Extract the [X, Y] coordinate from the center of the cell holding the provided text.  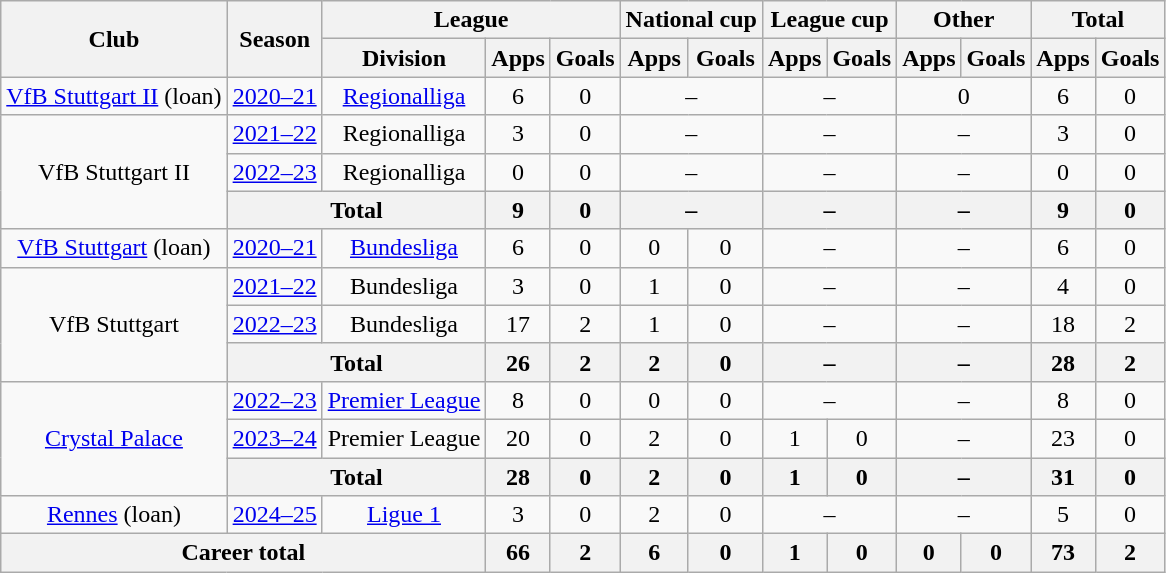
League cup [829, 20]
73 [1063, 553]
2024–25 [274, 515]
31 [1063, 477]
Other [964, 20]
4 [1063, 286]
5 [1063, 515]
VfB Stuttgart (loan) [114, 248]
18 [1063, 324]
23 [1063, 438]
20 [518, 438]
Season [274, 39]
Crystal Palace [114, 438]
66 [518, 553]
VfB Stuttgart II [114, 172]
Division [404, 58]
Career total [244, 553]
26 [518, 362]
National cup [691, 20]
VfB Stuttgart II (loan) [114, 96]
VfB Stuttgart [114, 324]
Ligue 1 [404, 515]
Rennes (loan) [114, 515]
League [471, 20]
2023–24 [274, 438]
17 [518, 324]
Club [114, 39]
